Provide the (X, Y) coordinate of the cell's center where the given text is located.  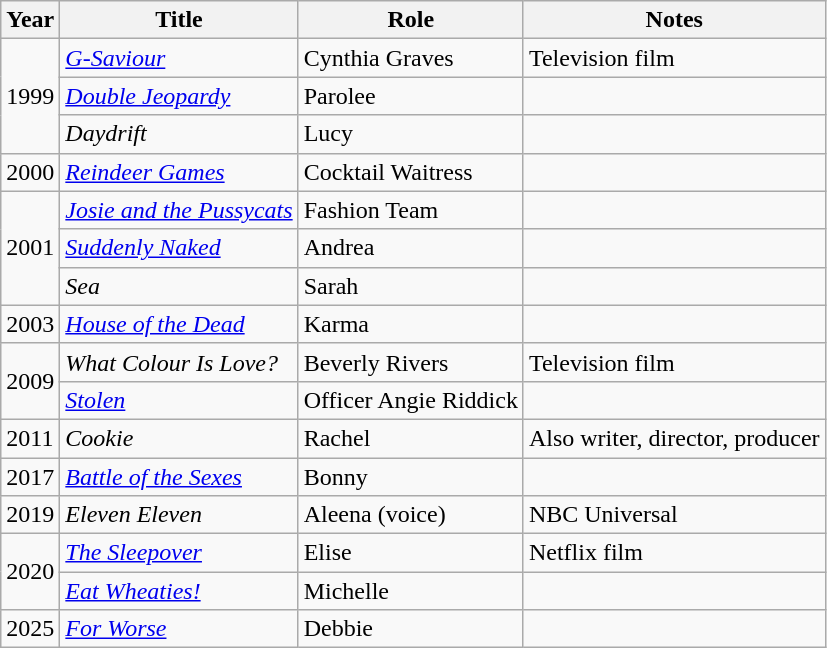
Reindeer Games (179, 172)
Debbie (410, 629)
Cocktail Waitress (410, 172)
Karma (410, 324)
Bonny (410, 477)
Double Jeopardy (179, 96)
G-Saviour (179, 58)
NBC Universal (674, 515)
Sea (179, 286)
2000 (30, 172)
Officer Angie Riddick (410, 400)
Battle of the Sexes (179, 477)
2003 (30, 324)
Title (179, 20)
Also writer, director, producer (674, 438)
Suddenly Naked (179, 248)
Elise (410, 553)
2011 (30, 438)
Rachel (410, 438)
What Colour Is Love? (179, 362)
Role (410, 20)
Lucy (410, 134)
For Worse (179, 629)
2019 (30, 515)
2025 (30, 629)
Parolee (410, 96)
2001 (30, 248)
2009 (30, 381)
Sarah (410, 286)
Cookie (179, 438)
Fashion Team (410, 210)
Netflix film (674, 553)
Year (30, 20)
1999 (30, 96)
House of the Dead (179, 324)
Daydrift (179, 134)
Cynthia Graves (410, 58)
Aleena (voice) (410, 515)
Notes (674, 20)
Eat Wheaties! (179, 591)
Stolen (179, 400)
The Sleepover (179, 553)
2017 (30, 477)
Michelle (410, 591)
Andrea (410, 248)
2020 (30, 572)
Eleven Eleven (179, 515)
Josie and the Pussycats (179, 210)
Beverly Rivers (410, 362)
